Scan for the cell matching the given text and deliver its [X, Y] coordinate at center. 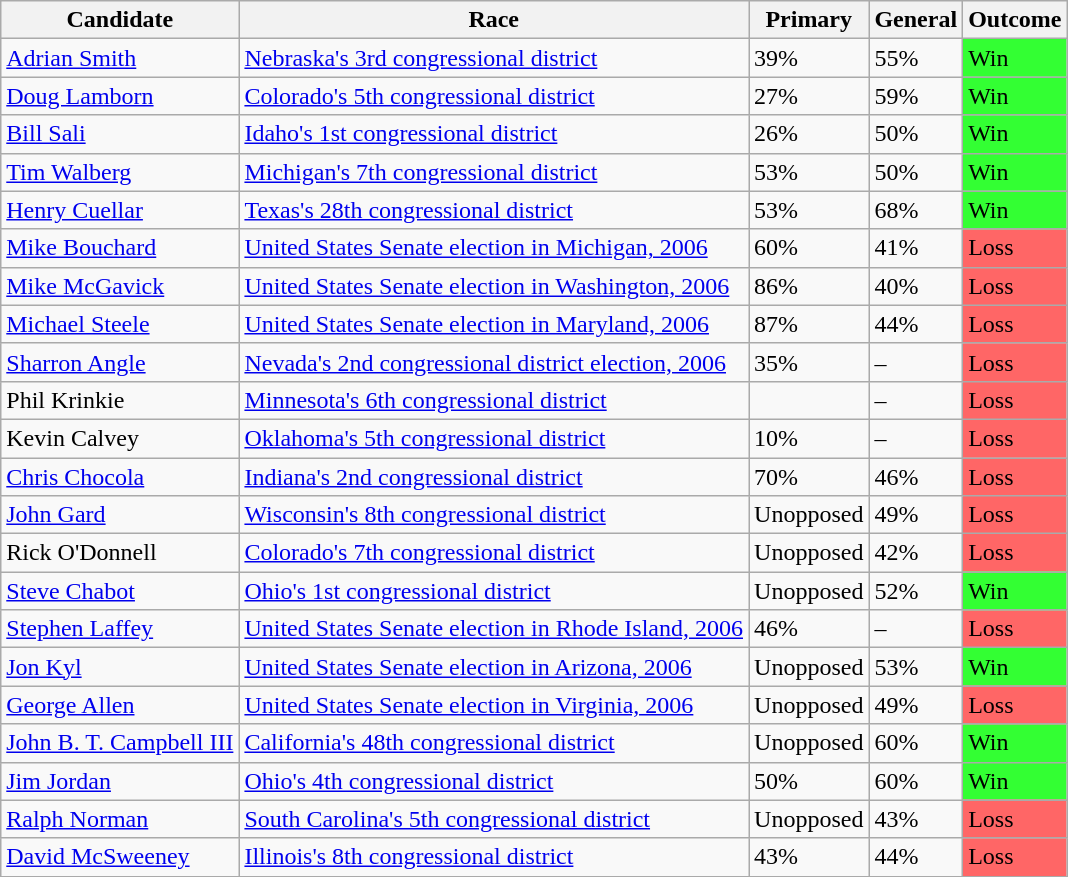
Wisconsin's 8th congressional district [494, 515]
41% [916, 248]
George Allen [120, 705]
Rick O'Donnell [120, 553]
Indiana's 2nd congressional district [494, 477]
Candidate [120, 20]
Michael Steele [120, 324]
Outcome [1015, 20]
39% [809, 58]
52% [916, 591]
Ralph Norman [120, 819]
86% [809, 286]
Steve Chabot [120, 591]
Mike McGavick [120, 286]
35% [809, 362]
United States Senate election in Michigan, 2006 [494, 248]
42% [916, 553]
Phil Krinkie [120, 400]
Nevada's 2nd congressional district election, 2006 [494, 362]
70% [809, 477]
Ohio's 4th congressional district [494, 781]
Minnesota's 6th congressional district [494, 400]
Oklahoma's 5th congressional district [494, 438]
United States Senate election in Arizona, 2006 [494, 667]
87% [809, 324]
Ohio's 1st congressional district [494, 591]
Jim Jordan [120, 781]
Primary [809, 20]
John Gard [120, 515]
United States Senate election in Virginia, 2006 [494, 705]
Sharron Angle [120, 362]
Michigan's 7th congressional district [494, 172]
Bill Sali [120, 134]
David McSweeney [120, 857]
68% [916, 210]
40% [916, 286]
55% [916, 58]
Stephen Laffey [120, 629]
John B. T. Campbell III [120, 743]
Jon Kyl [120, 667]
Illinois's 8th congressional district [494, 857]
General [916, 20]
California's 48th congressional district [494, 743]
United States Senate election in Maryland, 2006 [494, 324]
26% [809, 134]
United States Senate election in Washington, 2006 [494, 286]
Nebraska's 3rd congressional district [494, 58]
10% [809, 438]
Mike Bouchard [120, 248]
Idaho's 1st congressional district [494, 134]
59% [916, 96]
Texas's 28th congressional district [494, 210]
27% [809, 96]
Kevin Calvey [120, 438]
Colorado's 5th congressional district [494, 96]
Tim Walberg [120, 172]
Race [494, 20]
Adrian Smith [120, 58]
Henry Cuellar [120, 210]
Colorado's 7th congressional district [494, 553]
United States Senate election in Rhode Island, 2006 [494, 629]
Chris Chocola [120, 477]
South Carolina's 5th congressional district [494, 819]
Doug Lamborn [120, 96]
